Identify which cell holds the provided text, then report its (X, Y) central coordinate. 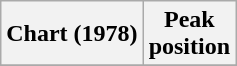
Chart (1978) (72, 34)
Peakposition (189, 34)
